Provide the (x, y) coordinate of the cell's center where the given text is located.  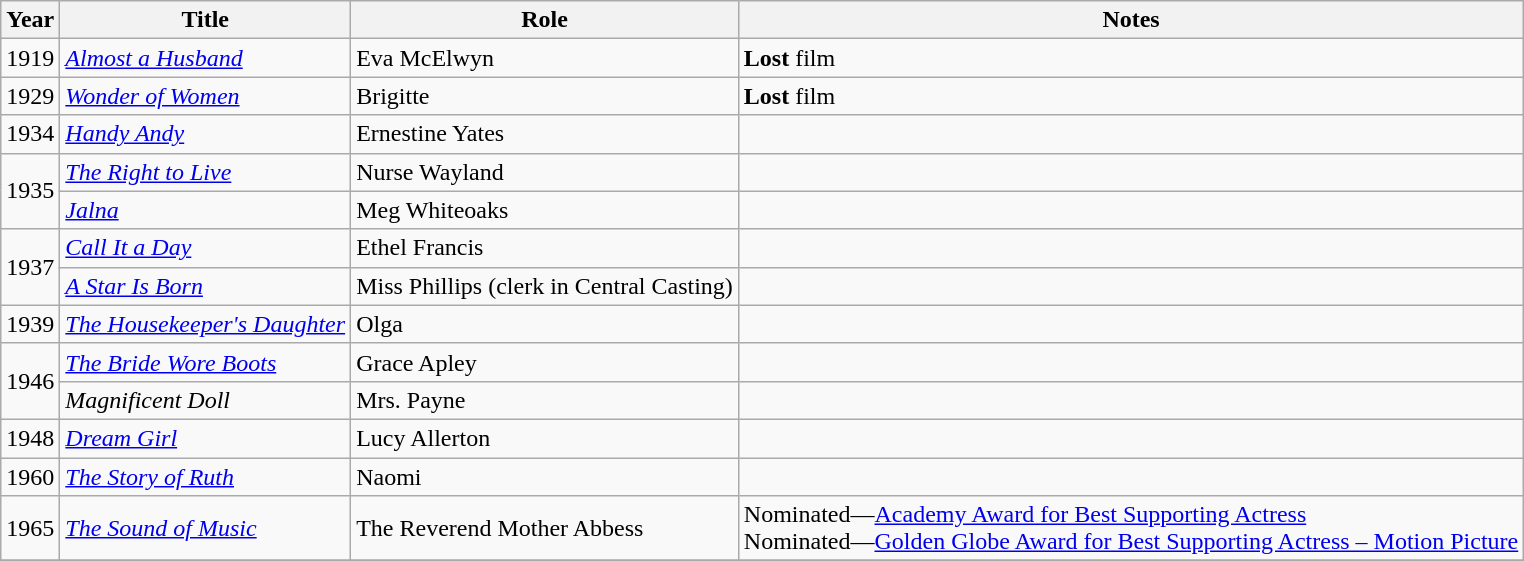
The Bride Wore Boots (206, 362)
Jalna (206, 210)
The Story of Ruth (206, 477)
Miss Phillips (clerk in Central Casting) (545, 286)
The Housekeeper's Daughter (206, 324)
Ernestine Yates (545, 134)
1939 (30, 324)
Handy Andy (206, 134)
Nominated—Academy Award for Best Supporting ActressNominated—Golden Globe Award for Best Supporting Actress – Motion Picture (1130, 528)
Mrs. Payne (545, 400)
1960 (30, 477)
Role (545, 20)
Call It a Day (206, 248)
Grace Apley (545, 362)
Naomi (545, 477)
Brigitte (545, 96)
The Reverend Mother Abbess (545, 528)
The Sound of Music (206, 528)
Notes (1130, 20)
Wonder of Women (206, 96)
1946 (30, 381)
Ethel Francis (545, 248)
1965 (30, 528)
Lucy Allerton (545, 438)
1929 (30, 96)
Magnificent Doll (206, 400)
1919 (30, 58)
Almost a Husband (206, 58)
A Star Is Born (206, 286)
1948 (30, 438)
1935 (30, 191)
Nurse Wayland (545, 172)
1937 (30, 267)
Meg Whiteoaks (545, 210)
Dream Girl (206, 438)
The Right to Live (206, 172)
Olga (545, 324)
Eva McElwyn (545, 58)
Title (206, 20)
Year (30, 20)
1934 (30, 134)
